From the cell containing the given text, extract its center point as [X, Y] coordinate. 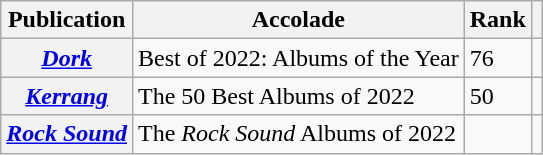
The 50 Best Albums of 2022 [299, 96]
Dork [67, 58]
The Rock Sound Albums of 2022 [299, 134]
Rock Sound [67, 134]
76 [498, 58]
Rank [498, 20]
Accolade [299, 20]
50 [498, 96]
Best of 2022: Albums of the Year [299, 58]
Publication [67, 20]
Kerrang [67, 96]
